Identify which cell holds the provided text, then report its (X, Y) central coordinate. 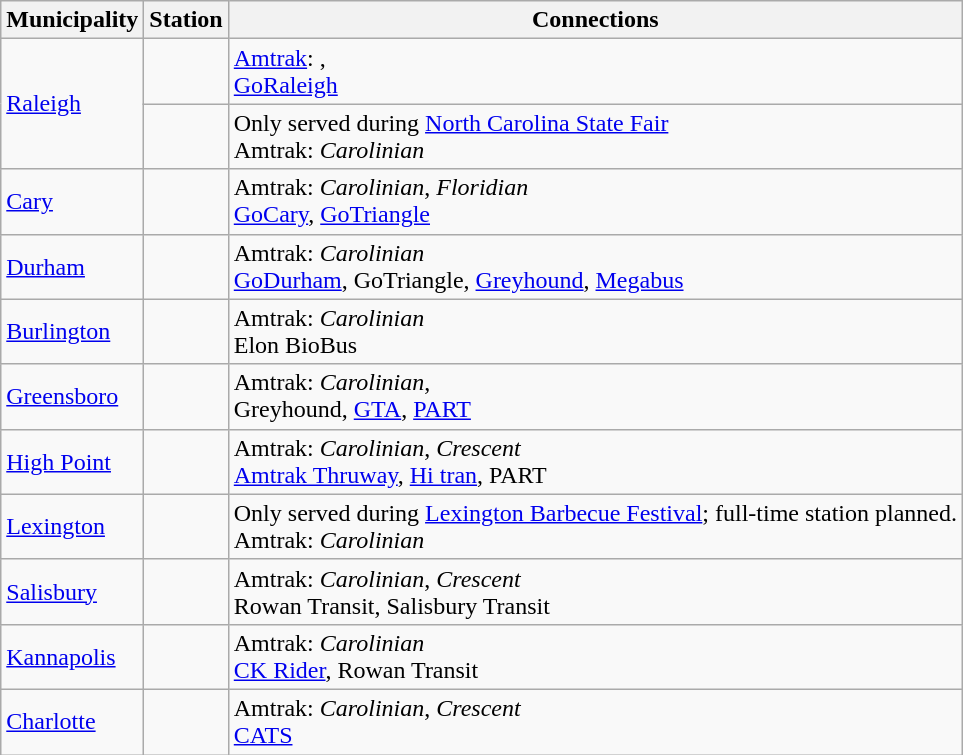
Raleigh (72, 104)
Charlotte (72, 722)
Only served during North Carolina State Fair Amtrak: Carolinian (595, 136)
Lexington (72, 526)
Amtrak: Carolinian, Crescent Rowan Transit, Salisbury Transit (595, 592)
Burlington (72, 332)
Connections (595, 20)
Greensboro (72, 396)
Amtrak: Carolinian, Crescent Amtrak Thruway, Hi tran, PART (595, 462)
Kannapolis (72, 656)
Amtrak: , GoRaleigh (595, 72)
Amtrak: Carolinian, Greyhound, GTA, PART (595, 396)
Cary (72, 202)
Durham (72, 266)
High Point (72, 462)
Amtrak: Carolinian, Floridian GoCary, GoTriangle (595, 202)
Municipality (72, 20)
Salisbury (72, 592)
Only served during Lexington Barbecue Festival; full-time station planned. Amtrak: Carolinian (595, 526)
Amtrak: Carolinian, Crescent CATS (595, 722)
Station (186, 20)
Amtrak: Carolinian CK Rider, Rowan Transit (595, 656)
Amtrak: Carolinian GoDurham, GoTriangle, Greyhound, Megabus (595, 266)
Amtrak: Carolinian Elon BioBus (595, 332)
